Identify which cell holds the provided text, then report its (X, Y) central coordinate. 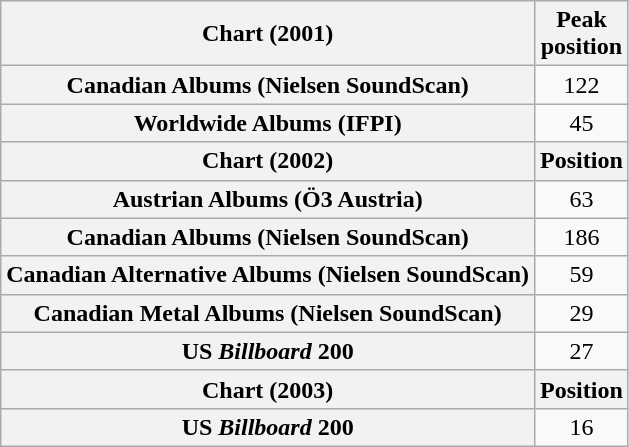
122 (582, 85)
63 (582, 199)
45 (582, 123)
Chart (2003) (268, 389)
27 (582, 351)
59 (582, 275)
29 (582, 313)
Chart (2001) (268, 34)
Canadian Metal Albums (Nielsen SoundScan) (268, 313)
Worldwide Albums (IFPI) (268, 123)
186 (582, 237)
Austrian Albums (Ö3 Austria) (268, 199)
Chart (2002) (268, 161)
16 (582, 427)
Canadian Alternative Albums (Nielsen SoundScan) (268, 275)
Peakposition (582, 34)
